For the text-containing cell, return its midpoint in (X, Y) coordinate format. 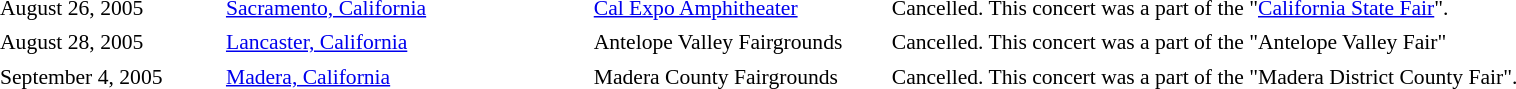
Lancaster, California (406, 42)
Antelope Valley Fairgrounds (738, 42)
